Return the (x, y) coordinate for the center point of the cell that contains the specified text.  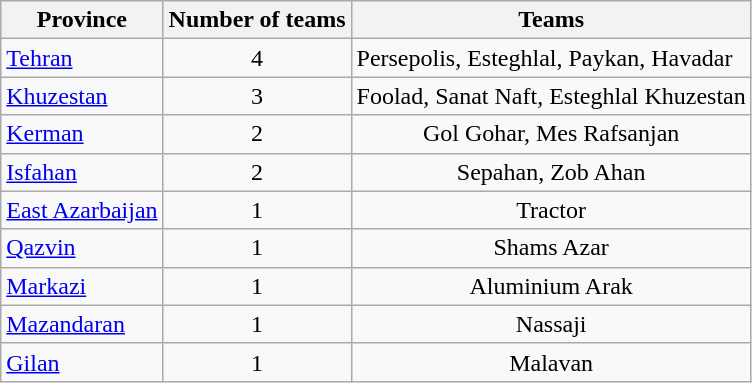
Sepahan, Zob Ahan (551, 172)
Qazvin (82, 248)
Tractor (551, 210)
Gilan (82, 362)
Markazi (82, 286)
Province (82, 20)
Persepolis, Esteghlal, Paykan, Havadar (551, 58)
Tehran (82, 58)
Foolad, Sanat Naft, Esteghlal Khuzestan (551, 96)
3 (257, 96)
Malavan (551, 362)
Kerman (82, 134)
Shams Azar (551, 248)
Isfahan (82, 172)
Gol Gohar, Mes Rafsanjan (551, 134)
Nassaji (551, 324)
Teams (551, 20)
4 (257, 58)
East Azarbaijan (82, 210)
Mazandaran (82, 324)
Aluminium Arak (551, 286)
Number of teams (257, 20)
Khuzestan (82, 96)
